From the cell containing the given text, extract its center point as (X, Y) coordinate. 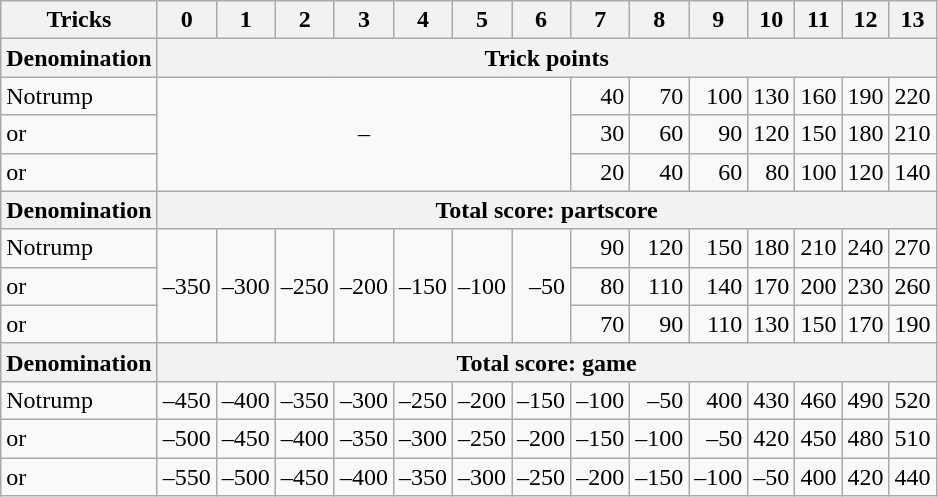
4 (422, 20)
10 (772, 20)
8 (660, 20)
230 (866, 286)
520 (912, 400)
7 (600, 20)
460 (818, 400)
200 (818, 286)
6 (542, 20)
5 (482, 20)
30 (600, 134)
440 (912, 477)
12 (866, 20)
11 (818, 20)
510 (912, 438)
13 (912, 20)
Total score: game (546, 362)
450 (818, 438)
270 (912, 248)
160 (818, 96)
20 (600, 172)
260 (912, 286)
Trick points (546, 58)
2 (304, 20)
430 (772, 400)
– (364, 134)
480 (866, 438)
Tricks (79, 20)
1 (246, 20)
240 (866, 248)
0 (186, 20)
3 (364, 20)
490 (866, 400)
9 (718, 20)
Total score: partscore (546, 210)
–550 (186, 477)
220 (912, 96)
